Search for the cell housing the specified text and yield its (x, y) center coordinate. 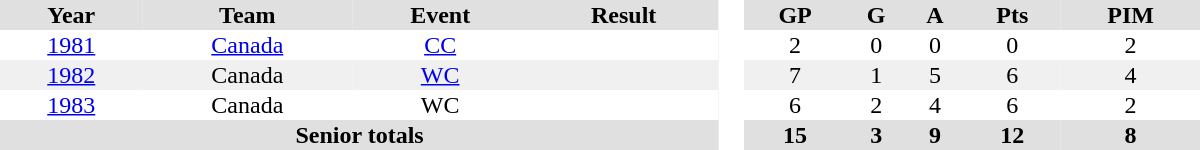
Year (72, 15)
CC (440, 45)
9 (934, 135)
GP (795, 15)
5 (934, 75)
Event (440, 15)
7 (795, 75)
G (876, 15)
1983 (72, 105)
Team (248, 15)
PIM (1130, 15)
1 (876, 75)
8 (1130, 135)
Result (624, 15)
15 (795, 135)
3 (876, 135)
1982 (72, 75)
Senior totals (360, 135)
1981 (72, 45)
12 (1012, 135)
Pts (1012, 15)
A (934, 15)
